Identify which cell holds the provided text, then report its [x, y] central coordinate. 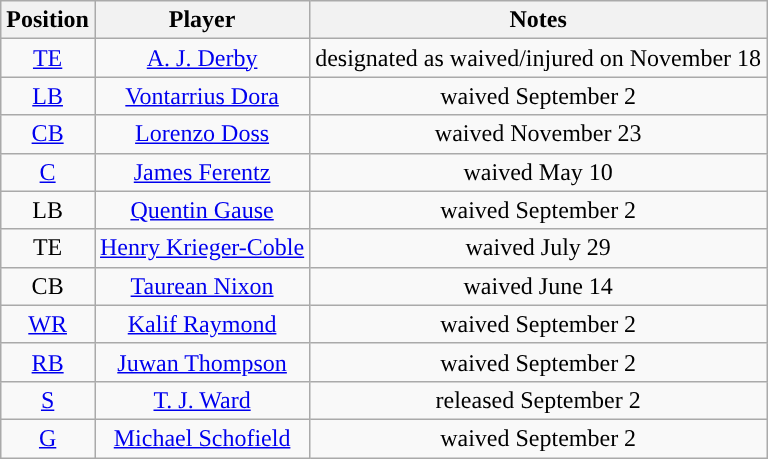
T. J. Ward [202, 400]
Quentin Gause [202, 210]
Player [202, 20]
Vontarrius Dora [202, 96]
S [48, 400]
Juwan Thompson [202, 362]
Lorenzo Doss [202, 134]
waived July 29 [538, 248]
RB [48, 362]
A. J. Derby [202, 58]
Michael Schofield [202, 438]
WR [48, 324]
James Ferentz [202, 172]
Position [48, 20]
waived June 14 [538, 286]
Kalif Raymond [202, 324]
designated as waived/injured on November 18 [538, 58]
waived May 10 [538, 172]
waived November 23 [538, 134]
released September 2 [538, 400]
Taurean Nixon [202, 286]
C [48, 172]
G [48, 438]
Henry Krieger-Coble [202, 248]
Notes [538, 20]
